From the cell containing the given text, extract its center point as [x, y] coordinate. 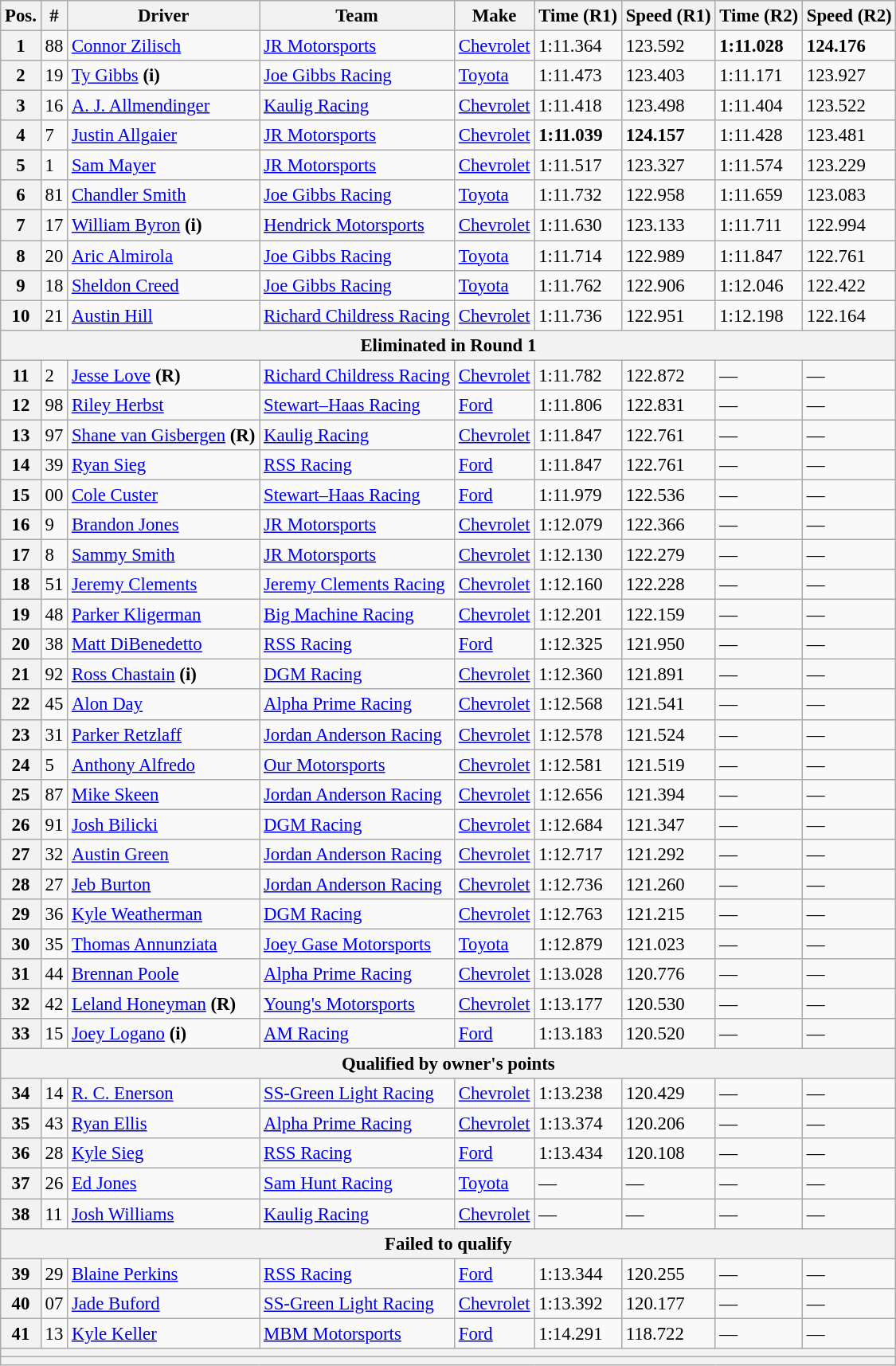
Sammy Smith [164, 555]
1:12.763 [578, 914]
Ryan Sieg [164, 465]
120.177 [668, 1303]
Time (R1) [578, 16]
# [54, 16]
3 [21, 106]
122.164 [849, 315]
24 [21, 765]
43 [54, 1124]
Sheldon Creed [164, 285]
1:11.711 [759, 225]
41 [21, 1333]
48 [54, 615]
12 [21, 405]
1:12.581 [578, 765]
1:13.238 [578, 1094]
Josh Williams [164, 1214]
Hendrick Motorsports [357, 225]
124.176 [849, 46]
AM Racing [357, 1034]
120.255 [668, 1274]
1:11.630 [578, 225]
Pos. [21, 16]
91 [54, 824]
Ross Chastain (i) [164, 675]
1:11.171 [759, 76]
Thomas Annunziata [164, 944]
1:11.736 [578, 315]
92 [54, 675]
122.872 [668, 375]
Anthony Alfredo [164, 765]
30 [21, 944]
Matt DiBenedetto [164, 644]
1:12.079 [578, 525]
Austin Green [164, 855]
Mike Skeen [164, 794]
122.958 [668, 195]
Jeremy Clements [164, 585]
33 [21, 1034]
1:11.473 [578, 76]
Shane van Gisbergen (R) [164, 435]
Ed Jones [164, 1184]
Connor Zilisch [164, 46]
1:11.732 [578, 195]
45 [54, 705]
42 [54, 1004]
118.722 [668, 1333]
Sam Hunt Racing [357, 1184]
37 [21, 1184]
120.108 [668, 1154]
Jade Buford [164, 1303]
1:11.806 [578, 405]
1:11.364 [578, 46]
07 [54, 1303]
120.776 [668, 974]
1:11.762 [578, 285]
1:13.344 [578, 1274]
120.429 [668, 1094]
1:12.201 [578, 615]
Our Motorsports [357, 765]
44 [54, 974]
Jesse Love (R) [164, 375]
Cole Custer [164, 495]
William Byron (i) [164, 225]
1:11.517 [578, 166]
Failed to qualify [448, 1243]
Justin Allgaier [164, 135]
123.481 [849, 135]
Josh Bilicki [164, 824]
1:11.039 [578, 135]
25 [21, 794]
Riley Herbst [164, 405]
121.519 [668, 765]
Ty Gibbs (i) [164, 76]
1:12.130 [578, 555]
1:12.325 [578, 644]
121.524 [668, 734]
122.279 [668, 555]
1:13.028 [578, 974]
123.498 [668, 106]
122.228 [668, 585]
1:11.659 [759, 195]
1:12.046 [759, 285]
Alon Day [164, 705]
6 [21, 195]
1:12.736 [578, 884]
22 [21, 705]
122.422 [849, 285]
Joey Logano (i) [164, 1034]
R. C. Enerson [164, 1094]
1:11.404 [759, 106]
88 [54, 46]
122.831 [668, 405]
122.906 [668, 285]
Jeb Burton [164, 884]
123.927 [849, 76]
1:12.879 [578, 944]
121.891 [668, 675]
34 [21, 1094]
Ryan Ellis [164, 1124]
00 [54, 495]
123.327 [668, 166]
122.536 [668, 495]
Speed (R1) [668, 16]
4 [21, 135]
122.366 [668, 525]
1:12.656 [578, 794]
123.083 [849, 195]
121.541 [668, 705]
10 [21, 315]
Brennan Poole [164, 974]
Kyle Keller [164, 1333]
120.530 [668, 1004]
Austin Hill [164, 315]
A. J. Allmendinger [164, 106]
1:13.177 [578, 1004]
123.403 [668, 76]
121.215 [668, 914]
120.520 [668, 1034]
MBM Motorsports [357, 1333]
121.394 [668, 794]
Young's Motorsports [357, 1004]
1:13.434 [578, 1154]
122.951 [668, 315]
121.023 [668, 944]
121.950 [668, 644]
Kyle Sieg [164, 1154]
1:11.418 [578, 106]
124.157 [668, 135]
23 [21, 734]
1:12.578 [578, 734]
Kyle Weatherman [164, 914]
123.133 [668, 225]
1:12.198 [759, 315]
123.592 [668, 46]
81 [54, 195]
Joey Gase Motorsports [357, 944]
Leland Honeyman (R) [164, 1004]
97 [54, 435]
121.292 [668, 855]
1:12.568 [578, 705]
122.994 [849, 225]
Parker Kligerman [164, 615]
1:12.684 [578, 824]
1:14.291 [578, 1333]
Parker Retzlaff [164, 734]
98 [54, 405]
Aric Almirola [164, 256]
1:11.782 [578, 375]
123.229 [849, 166]
Driver [164, 16]
123.522 [849, 106]
Jeremy Clements Racing [357, 585]
121.347 [668, 824]
Big Machine Racing [357, 615]
1:12.360 [578, 675]
87 [54, 794]
1:13.374 [578, 1124]
121.260 [668, 884]
Blaine Perkins [164, 1274]
1:12.717 [578, 855]
1:12.160 [578, 585]
Sam Mayer [164, 166]
Eliminated in Round 1 [448, 345]
Speed (R2) [849, 16]
40 [21, 1303]
Time (R2) [759, 16]
1:11.714 [578, 256]
120.206 [668, 1124]
1:13.392 [578, 1303]
51 [54, 585]
1:11.428 [759, 135]
122.159 [668, 615]
Brandon Jones [164, 525]
1:11.028 [759, 46]
Qualified by owner's points [448, 1064]
Make [494, 16]
Chandler Smith [164, 195]
1:13.183 [578, 1034]
Team [357, 16]
1:11.979 [578, 495]
1:11.574 [759, 166]
122.989 [668, 256]
